Return the [X, Y] coordinate for the center point of the cell that contains the specified text.  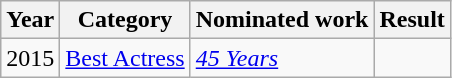
Result [412, 20]
2015 [30, 58]
Year [30, 20]
45 Years [282, 58]
Best Actress [125, 58]
Nominated work [282, 20]
Category [125, 20]
